Locate the cell with the specified text and output its [X, Y] center coordinate. 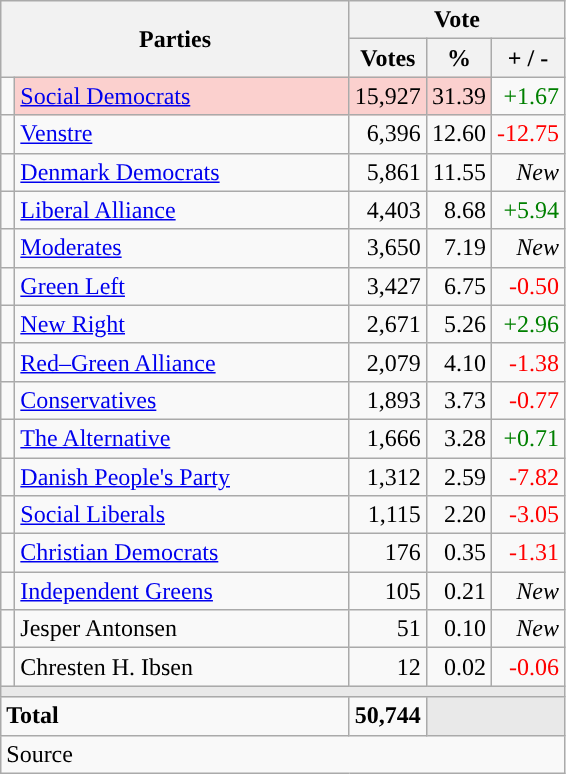
Conservatives [182, 400]
The Alternative [182, 438]
176 [388, 553]
-1.31 [528, 553]
Green Left [182, 286]
1,115 [388, 515]
1,312 [388, 477]
105 [388, 591]
Venstre [182, 134]
0.35 [458, 553]
3.73 [458, 400]
5,861 [388, 172]
Chresten H. Ibsen [182, 667]
1,893 [388, 400]
Parties [176, 39]
2,671 [388, 324]
3,427 [388, 286]
3.28 [458, 438]
6,396 [388, 134]
-12.75 [528, 134]
3,650 [388, 248]
1,666 [388, 438]
12.60 [458, 134]
7.19 [458, 248]
5.26 [458, 324]
+1.67 [528, 96]
+2.96 [528, 324]
Liberal Alliance [182, 210]
50,744 [388, 716]
12 [388, 667]
Jesper Antonsen [182, 629]
Independent Greens [182, 591]
6.75 [458, 286]
Moderates [182, 248]
-7.82 [528, 477]
4.10 [458, 362]
2,079 [388, 362]
-0.06 [528, 667]
0.02 [458, 667]
+5.94 [528, 210]
31.39 [458, 96]
2.59 [458, 477]
-3.05 [528, 515]
Christian Democrats [182, 553]
Vote [456, 20]
New Right [182, 324]
Source [283, 754]
51 [388, 629]
4,403 [388, 210]
Total [176, 716]
Danish People's Party [182, 477]
15,927 [388, 96]
Denmark Democrats [182, 172]
0.21 [458, 591]
+0.71 [528, 438]
11.55 [458, 172]
-1.38 [528, 362]
Social Liberals [182, 515]
% [458, 58]
Votes [388, 58]
8.68 [458, 210]
Red–Green Alliance [182, 362]
-0.50 [528, 286]
Social Democrats [182, 96]
-0.77 [528, 400]
0.10 [458, 629]
2.20 [458, 515]
+ / - [528, 58]
